Find where the given text appears and provide that cell's center as [X, Y] coordinate. 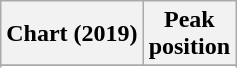
Peakposition [189, 34]
Chart (2019) [72, 34]
